Provide the [x, y] coordinate of the cell's center where the given text is located.  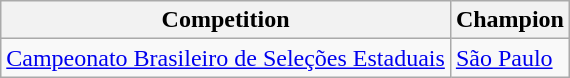
Campeonato Brasileiro de Seleções Estaduais [226, 58]
São Paulo [510, 58]
Champion [510, 20]
Competition [226, 20]
